Extract the (X, Y) coordinate from the center of the cell holding the provided text.  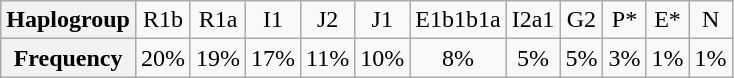
19% (218, 58)
Frequency (68, 58)
G2 (582, 20)
I1 (274, 20)
E1b1b1a (458, 20)
20% (162, 58)
3% (624, 58)
I2a1 (533, 20)
J2 (328, 20)
R1a (218, 20)
R1b (162, 20)
10% (382, 58)
N (710, 20)
P* (624, 20)
11% (328, 58)
Haplogroup (68, 20)
8% (458, 58)
E* (668, 20)
J1 (382, 20)
17% (274, 58)
